Return the [X, Y] coordinate for the center point of the cell that contains the specified text.  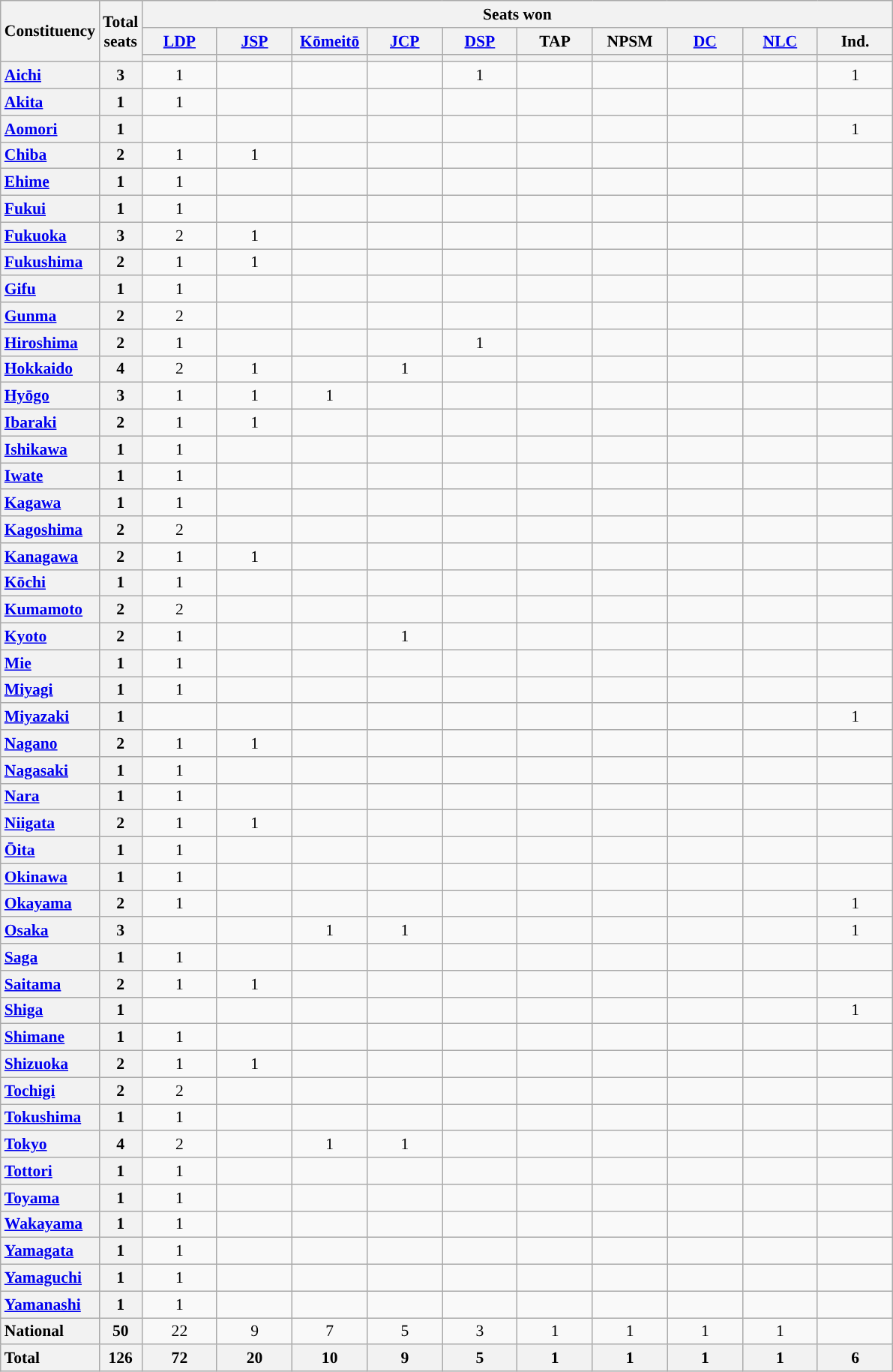
Seats won [517, 14]
50 [120, 1331]
DC [705, 41]
10 [330, 1358]
Okayama [49, 904]
Miyagi [49, 690]
Kagoshima [49, 530]
Nagano [49, 743]
Ōita [49, 851]
Mie [49, 663]
Fukuoka [49, 236]
Aomori [49, 129]
Saga [49, 957]
Kōchi [49, 583]
Total [49, 1358]
JSP [254, 41]
National [49, 1331]
Yamaguchi [49, 1278]
Ind. [855, 41]
22 [179, 1331]
Chiba [49, 155]
DSP [480, 41]
Nagasaki [49, 770]
Iwate [49, 476]
7 [330, 1331]
Kōmeitō [330, 41]
Okinawa [49, 877]
Fukushima [49, 263]
Saitama [49, 984]
Miyazaki [49, 717]
Nara [49, 797]
Yamanashi [49, 1304]
Gifu [49, 290]
Kagawa [49, 503]
20 [254, 1358]
Yamagata [49, 1251]
Hokkaido [49, 369]
Tokyo [49, 1145]
Toyama [49, 1198]
JCP [405, 41]
Kanagawa [49, 557]
126 [120, 1358]
NLC [780, 41]
Shizuoka [49, 1064]
Wakayama [49, 1224]
Tottori [49, 1171]
6 [855, 1358]
72 [179, 1358]
Tochigi [49, 1091]
Ibaraki [49, 423]
NPSM [630, 41]
Shimane [49, 1037]
LDP [179, 41]
Ehime [49, 182]
Osaka [49, 931]
Shiga [49, 1010]
Niigata [49, 824]
Aichi [49, 76]
Akita [49, 102]
Kumamoto [49, 610]
Ishikawa [49, 449]
Kyoto [49, 637]
Tokushima [49, 1118]
TAP [555, 41]
Constituency [49, 32]
Totalseats [120, 32]
Gunma [49, 316]
Hiroshima [49, 343]
Hyōgo [49, 396]
Fukui [49, 209]
